Detect which cell encompasses the target text, then output its [x, y] center coordinate. 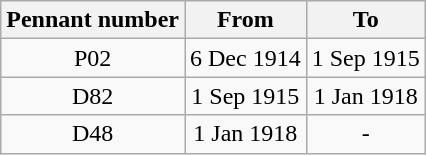
6 Dec 1914 [245, 58]
D82 [93, 96]
D48 [93, 134]
Pennant number [93, 20]
From [245, 20]
P02 [93, 58]
To [366, 20]
- [366, 134]
